Return [X, Y] of the center of cell containing provided text 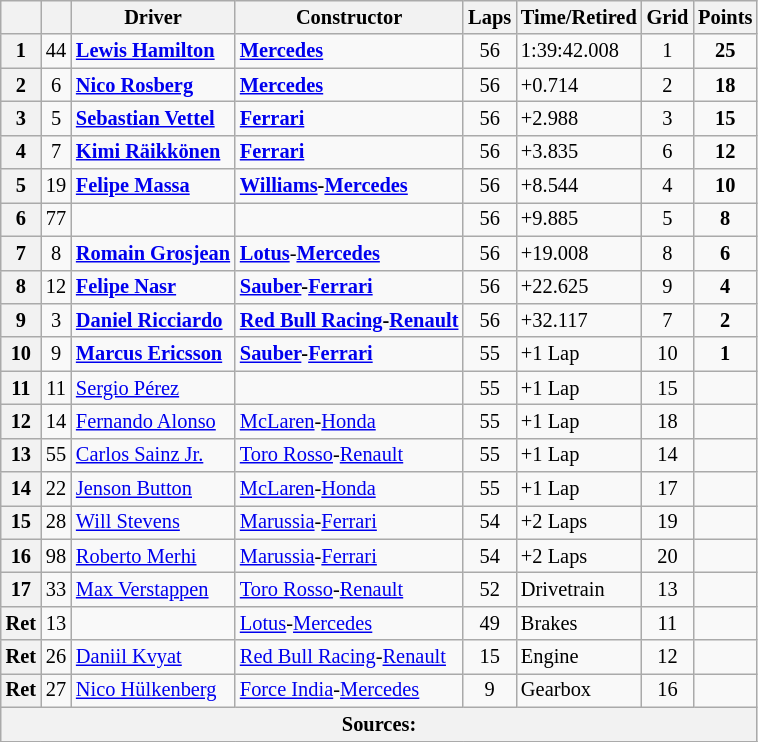
Force India-Mercedes [349, 690]
Nico Rosberg [153, 85]
Brakes [579, 623]
Marcus Ericsson [153, 354]
27 [56, 690]
Carlos Sainz Jr. [153, 455]
49 [490, 623]
Driver [153, 17]
+9.885 [579, 219]
Jenson Button [153, 489]
44 [56, 51]
Laps [490, 17]
Max Verstappen [153, 589]
25 [725, 51]
Constructor [349, 17]
Romain Grosjean [153, 253]
Williams-Mercedes [349, 186]
Daniel Ricciardo [153, 320]
77 [56, 219]
Lewis Hamilton [153, 51]
Gearbox [579, 690]
20 [668, 556]
33 [56, 589]
Nico Hülkenberg [153, 690]
+22.625 [579, 287]
22 [56, 489]
Sergio Pérez [153, 388]
Grid [668, 17]
+3.835 [579, 152]
Points [725, 17]
Time/Retired [579, 17]
Kimi Räikkönen [153, 152]
Daniil Kvyat [153, 657]
Sources: [379, 724]
+32.117 [579, 320]
28 [56, 522]
Sebastian Vettel [153, 118]
Fernando Alonso [153, 421]
26 [56, 657]
Roberto Merhi [153, 556]
Felipe Nasr [153, 287]
+19.008 [579, 253]
+8.544 [579, 186]
98 [56, 556]
1:39:42.008 [579, 51]
+0.714 [579, 85]
52 [490, 589]
Felipe Massa [153, 186]
+2.988 [579, 118]
Will Stevens [153, 522]
Engine [579, 657]
Drivetrain [579, 589]
